Identify which cell holds the provided text, then report its (x, y) central coordinate. 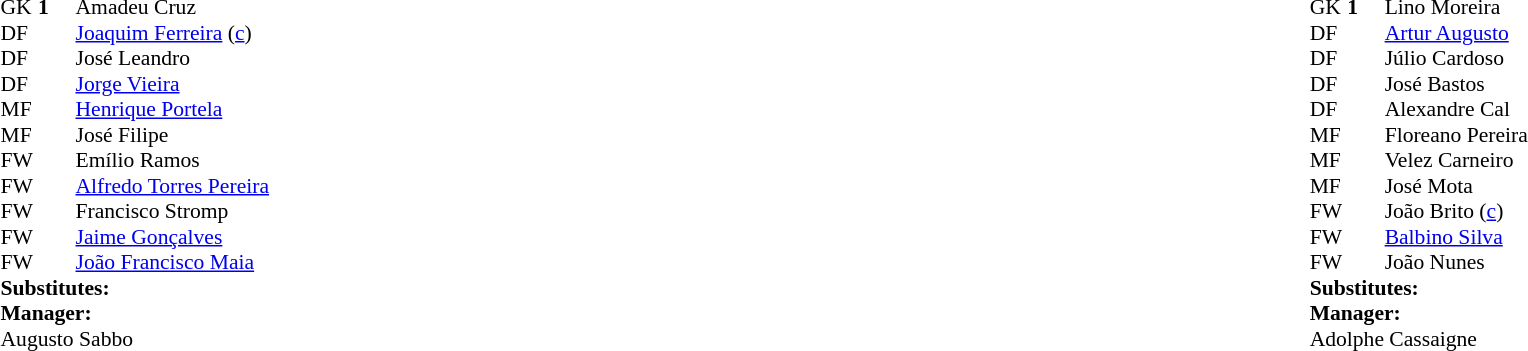
João Nunes (1456, 263)
Jaime Gonçalves (173, 237)
Emílio Ramos (173, 161)
João Francisco Maia (173, 263)
Henrique Portela (173, 109)
José Bastos (1456, 84)
Balbino Silva (1456, 237)
Floreano Pereira (1456, 135)
Júlio Cardoso (1456, 59)
Artur Augusto (1456, 33)
Alexandre Cal (1456, 109)
Velez Carneiro (1456, 161)
Jorge Vieira (173, 84)
Alfredo Torres Pereira (173, 186)
João Brito (c) (1456, 211)
José Mota (1456, 186)
José Filipe (173, 135)
Joaquim Ferreira (c) (173, 33)
José Leandro (173, 59)
Francisco Stromp (173, 211)
